Detect which cell encompasses the target text, then output its (X, Y) center coordinate. 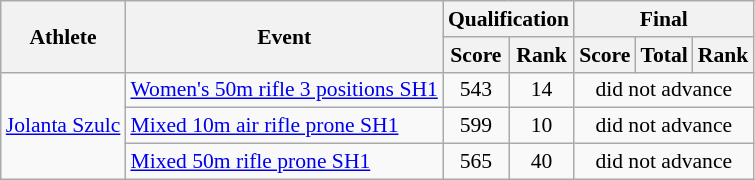
Event (284, 36)
Athlete (64, 36)
Jolanta Szulc (64, 126)
Mixed 10m air rifle prone SH1 (284, 126)
543 (476, 90)
565 (476, 162)
Women's 50m rifle 3 positions SH1 (284, 90)
Mixed 50m rifle prone SH1 (284, 162)
10 (542, 126)
40 (542, 162)
Total (664, 55)
599 (476, 126)
Qualification (508, 19)
Final (664, 19)
14 (542, 90)
